Detect which cell encompasses the target text, then output its (X, Y) center coordinate. 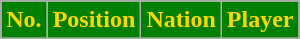
Position (94, 20)
Player (260, 20)
Nation (181, 20)
No. (24, 20)
